Capture the cell that displays the provided text and extract its (x, y) central coordinate. 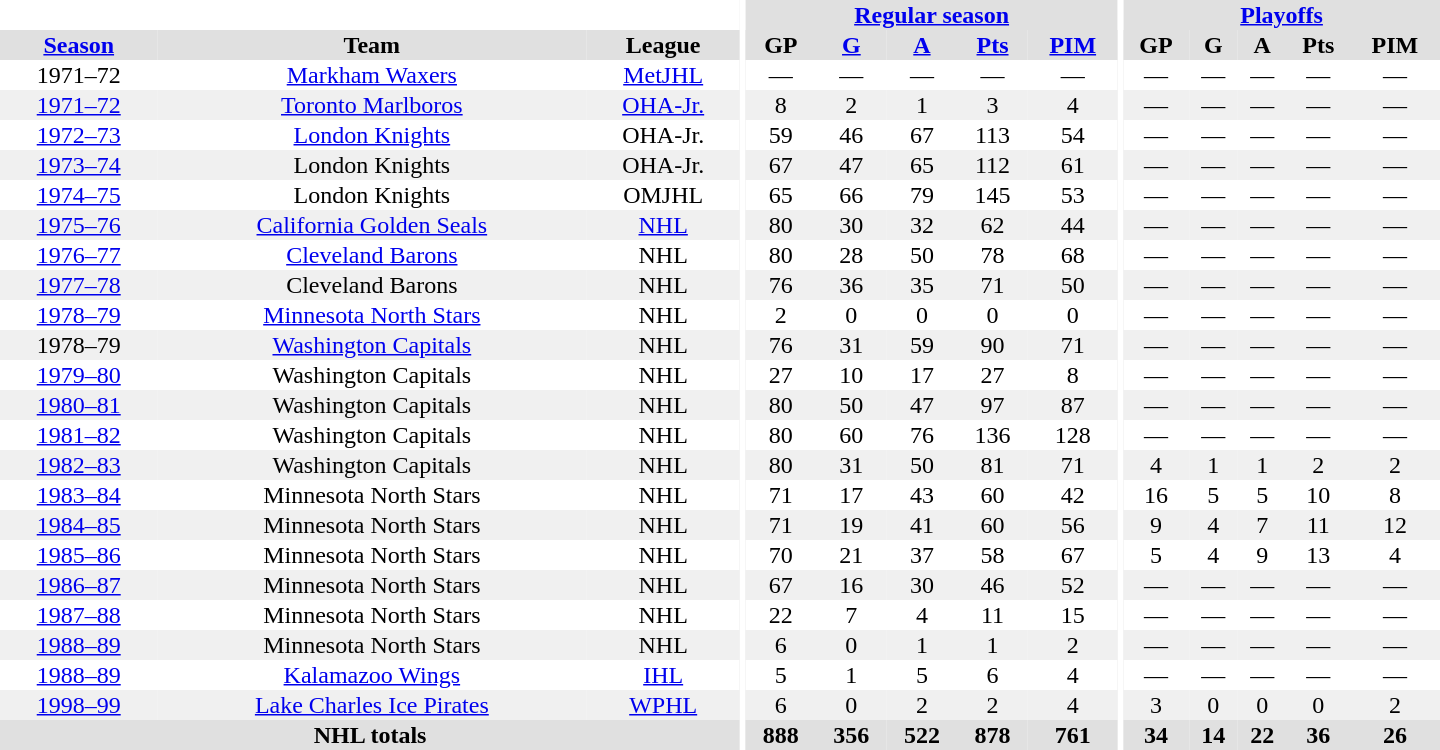
1987–88 (78, 615)
356 (852, 735)
12 (1395, 525)
113 (992, 135)
21 (852, 555)
87 (1073, 405)
Regular season (932, 15)
1986–87 (78, 585)
1984–85 (78, 525)
878 (992, 735)
43 (922, 495)
NHL totals (370, 735)
Toronto Marlboros (372, 105)
37 (922, 555)
70 (782, 555)
13 (1318, 555)
1979–80 (78, 375)
112 (992, 165)
35 (922, 285)
1982–83 (78, 465)
79 (922, 195)
128 (1073, 435)
Lake Charles Ice Pirates (372, 705)
26 (1395, 735)
761 (1073, 735)
Season (78, 45)
1973–74 (78, 165)
19 (852, 525)
28 (852, 255)
58 (992, 555)
61 (1073, 165)
1976–77 (78, 255)
888 (782, 735)
Playoffs (1282, 15)
1980–81 (78, 405)
MetJHL (663, 75)
53 (1073, 195)
1974–75 (78, 195)
145 (992, 195)
Markham Waxers (372, 75)
1972–73 (78, 135)
97 (992, 405)
54 (1073, 135)
15 (1073, 615)
1983–84 (78, 495)
66 (852, 195)
Kalamazoo Wings (372, 675)
32 (922, 225)
522 (922, 735)
14 (1214, 735)
Team (372, 45)
WPHL (663, 705)
56 (1073, 525)
136 (992, 435)
1975–76 (78, 225)
1981–82 (78, 435)
90 (992, 345)
41 (922, 525)
League (663, 45)
52 (1073, 585)
1977–78 (78, 285)
34 (1156, 735)
IHL (663, 675)
44 (1073, 225)
62 (992, 225)
OMJHL (663, 195)
1985–86 (78, 555)
81 (992, 465)
42 (1073, 495)
78 (992, 255)
California Golden Seals (372, 225)
1998–99 (78, 705)
68 (1073, 255)
